Return the (x, y) coordinate for the center point of the cell that contains the specified text.  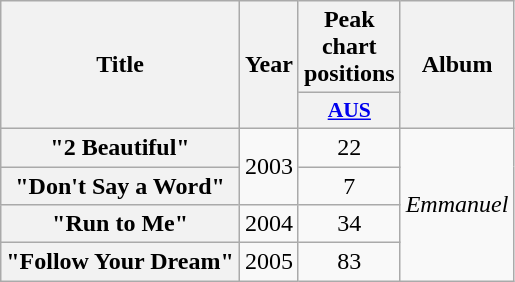
34 (349, 224)
7 (349, 185)
AUS (349, 111)
Emmanuel (457, 204)
Title (120, 65)
2003 (268, 166)
"Run to Me" (120, 224)
Year (268, 65)
"2 Beautiful" (120, 147)
Peak chart positions (349, 47)
2005 (268, 262)
2004 (268, 224)
Album (457, 65)
"Follow Your Dream" (120, 262)
83 (349, 262)
22 (349, 147)
"Don't Say a Word" (120, 185)
